Determine the [X, Y] coordinate at the center of the cell enclosing the given text.  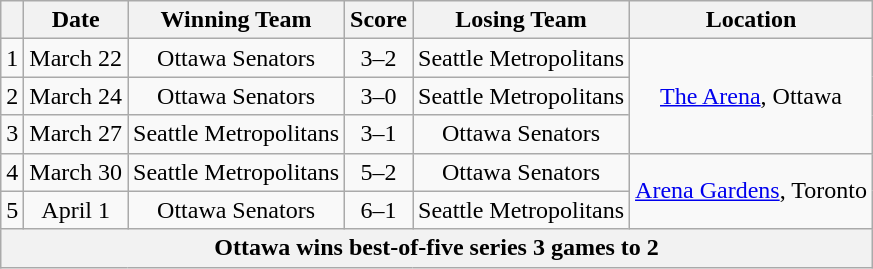
Arena Gardens, Toronto [752, 191]
March 22 [76, 58]
Score [379, 20]
April 1 [76, 210]
The Arena, Ottawa [752, 96]
March 24 [76, 96]
Losing Team [520, 20]
3 [12, 134]
Winning Team [236, 20]
Ottawa wins best-of-five series 3 games to 2 [437, 248]
5 [12, 210]
1 [12, 58]
March 30 [76, 172]
2 [12, 96]
March 27 [76, 134]
Location [752, 20]
6–1 [379, 210]
3–2 [379, 58]
5–2 [379, 172]
Date [76, 20]
3–1 [379, 134]
4 [12, 172]
3–0 [379, 96]
